Output the [x, y] coordinate of the center of the cell containing the given text.  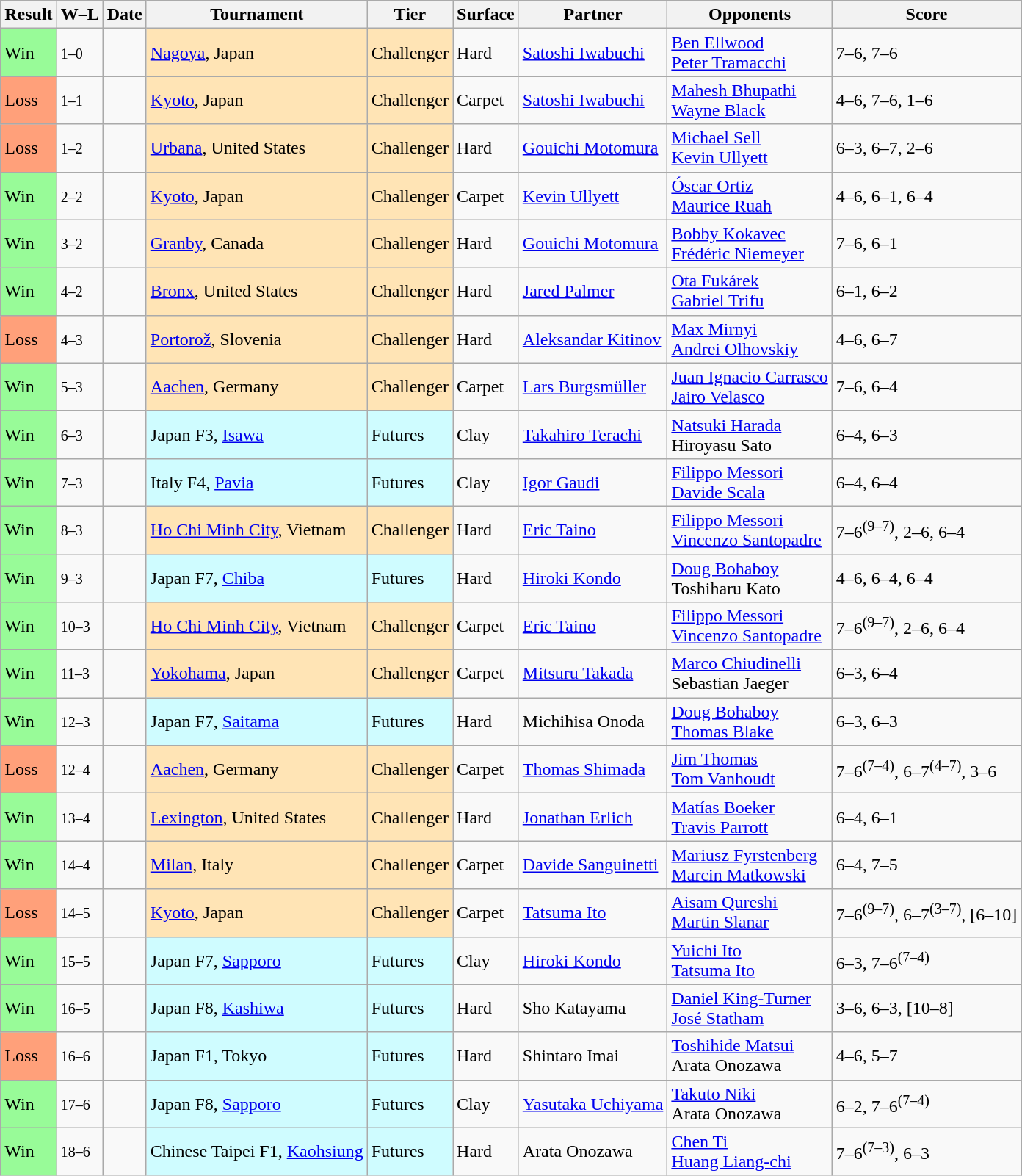
Result [29, 15]
Kevin Ullyett [593, 195]
4–6, 6–4, 6–4 [927, 577]
6–3, 7–6(7–4) [927, 961]
Ben Ellwood Peter Tramacchi [750, 53]
Jonathan Erlich [593, 817]
Japan F7, Saitama [257, 721]
1–1 [79, 100]
Jared Palmer [593, 291]
4–6, 6–7 [927, 339]
Japan F8, Kashiwa [257, 1008]
Filippo Messori Davide Scala [750, 482]
Shintaro Imai [593, 1056]
Juan Ignacio Carrasco Jairo Velasco [750, 386]
Yokohama, Japan [257, 674]
18–6 [79, 1152]
Bobby Kokavec Frédéric Niemeyer [750, 244]
6–4, 6–4 [927, 482]
Chen Ti Huang Liang-chi [750, 1152]
4–6, 5–7 [927, 1056]
Toshihide Matsui Arata Onozawa [750, 1056]
Matías Boeker Travis Parrott [750, 817]
15–5 [79, 961]
6–3, 6–4 [927, 674]
Mitsuru Takada [593, 674]
Óscar Ortiz Maurice Ruah [750, 195]
Arata Onozawa [593, 1152]
Ota Fukárek Gabriel Trifu [750, 291]
4–6, 7–6, 1–6 [927, 100]
Jim Thomas Tom Vanhoudt [750, 770]
7–6, 7–6 [927, 53]
7–6(7–4), 6–7(4–7), 3–6 [927, 770]
Igor Gaudi [593, 482]
Japan F3, Isawa [257, 435]
6–3, 6–3 [927, 721]
W–L [79, 15]
Bronx, United States [257, 291]
13–4 [79, 817]
Granby, Canada [257, 244]
Lars Burgsmüller [593, 386]
7–3 [79, 482]
Milan, Italy [257, 865]
6–3 [79, 435]
Davide Sanguinetti [593, 865]
Portorož, Slovenia [257, 339]
6–4, 7–5 [927, 865]
7–6(9–7), 6–7(3–7), [6–10] [927, 912]
3–2 [79, 244]
Italy F4, Pavia [257, 482]
3–6, 6–3, [10–8] [927, 1008]
Date [125, 15]
Yasutaka Uchiyama [593, 1103]
2–2 [79, 195]
8–3 [79, 530]
Yuichi Ito Tatsuma Ito [750, 961]
Tatsuma Ito [593, 912]
Mahesh Bhupathi Wayne Black [750, 100]
4–3 [79, 339]
Michael Sell Kevin Ullyett [750, 148]
Mariusz Fyrstenberg Marcin Matkowski [750, 865]
Doug Bohaboy Thomas Blake [750, 721]
7–6, 6–4 [927, 386]
Takuto Niki Arata Onozawa [750, 1103]
1–2 [79, 148]
Daniel King-Turner José Statham [750, 1008]
6–4, 6–3 [927, 435]
7–6, 6–1 [927, 244]
Lexington, United States [257, 817]
6–4, 6–1 [927, 817]
10–3 [79, 626]
Thomas Shimada [593, 770]
Nagoya, Japan [257, 53]
Natsuki Harada Hiroyasu Sato [750, 435]
6–3, 6–7, 2–6 [927, 148]
Max Mirnyi Andrei Olhovskiy [750, 339]
Aisam Qureshi Martin Slanar [750, 912]
Aleksandar Kitinov [593, 339]
16–5 [79, 1008]
Sho Katayama [593, 1008]
17–6 [79, 1103]
5–3 [79, 386]
6–2, 7–6(7–4) [927, 1103]
Japan F7, Chiba [257, 577]
12–3 [79, 721]
14–5 [79, 912]
16–6 [79, 1056]
7–6(7–3), 6–3 [927, 1152]
6–1, 6–2 [927, 291]
Urbana, United States [257, 148]
Surface [486, 15]
12–4 [79, 770]
Partner [593, 15]
Score [927, 15]
Marco Chiudinelli Sebastian Jaeger [750, 674]
Opponents [750, 15]
4–6, 6–1, 6–4 [927, 195]
Chinese Taipei F1, Kaohsiung [257, 1152]
4–2 [79, 291]
Japan F1, Tokyo [257, 1056]
Japan F8, Sapporo [257, 1103]
Tournament [257, 15]
Tier [410, 15]
Michihisa Onoda [593, 721]
14–4 [79, 865]
Japan F7, Sapporo [257, 961]
Takahiro Terachi [593, 435]
9–3 [79, 577]
1–0 [79, 53]
Doug Bohaboy Toshiharu Kato [750, 577]
11–3 [79, 674]
